Pinpoint the cell where the given text exists, returning its (x, y) midpoint coordinate. 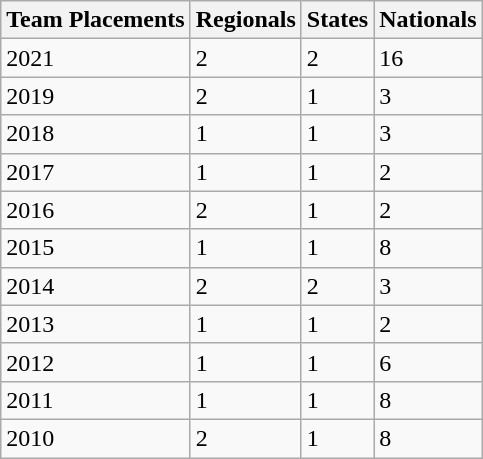
2013 (96, 324)
2021 (96, 58)
Team Placements (96, 20)
2011 (96, 400)
6 (428, 362)
2010 (96, 438)
2018 (96, 134)
Nationals (428, 20)
2016 (96, 210)
2015 (96, 248)
2014 (96, 286)
2019 (96, 96)
2012 (96, 362)
2017 (96, 172)
16 (428, 58)
States (337, 20)
Regionals (246, 20)
